Find where the given text appears and provide that cell's center as (X, Y) coordinate. 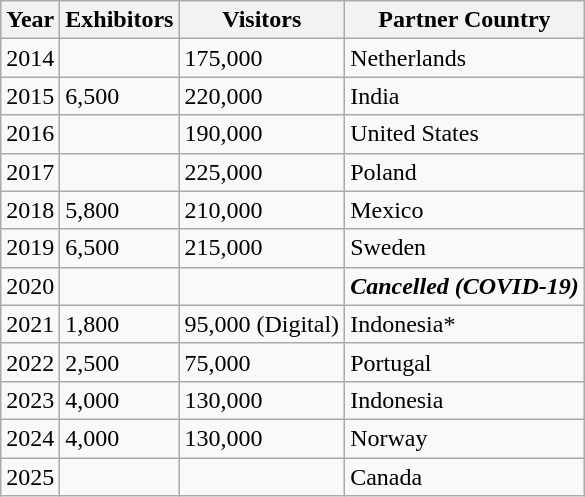
2019 (30, 248)
2,500 (120, 362)
2023 (30, 400)
Poland (465, 172)
Netherlands (465, 58)
Sweden (465, 248)
2018 (30, 210)
225,000 (262, 172)
215,000 (262, 248)
Portugal (465, 362)
Year (30, 20)
Indonesia* (465, 324)
2022 (30, 362)
220,000 (262, 96)
Partner Country (465, 20)
2015 (30, 96)
Indonesia (465, 400)
Mexico (465, 210)
5,800 (120, 210)
Norway (465, 438)
95,000 (Digital) (262, 324)
75,000 (262, 362)
Exhibitors (120, 20)
2025 (30, 477)
175,000 (262, 58)
India (465, 96)
1,800 (120, 324)
2016 (30, 134)
Canada (465, 477)
2020 (30, 286)
Visitors (262, 20)
United States (465, 134)
190,000 (262, 134)
2021 (30, 324)
2024 (30, 438)
Cancelled (COVID-19) (465, 286)
2017 (30, 172)
210,000 (262, 210)
2014 (30, 58)
